Return (x, y) of the center of cell containing provided text 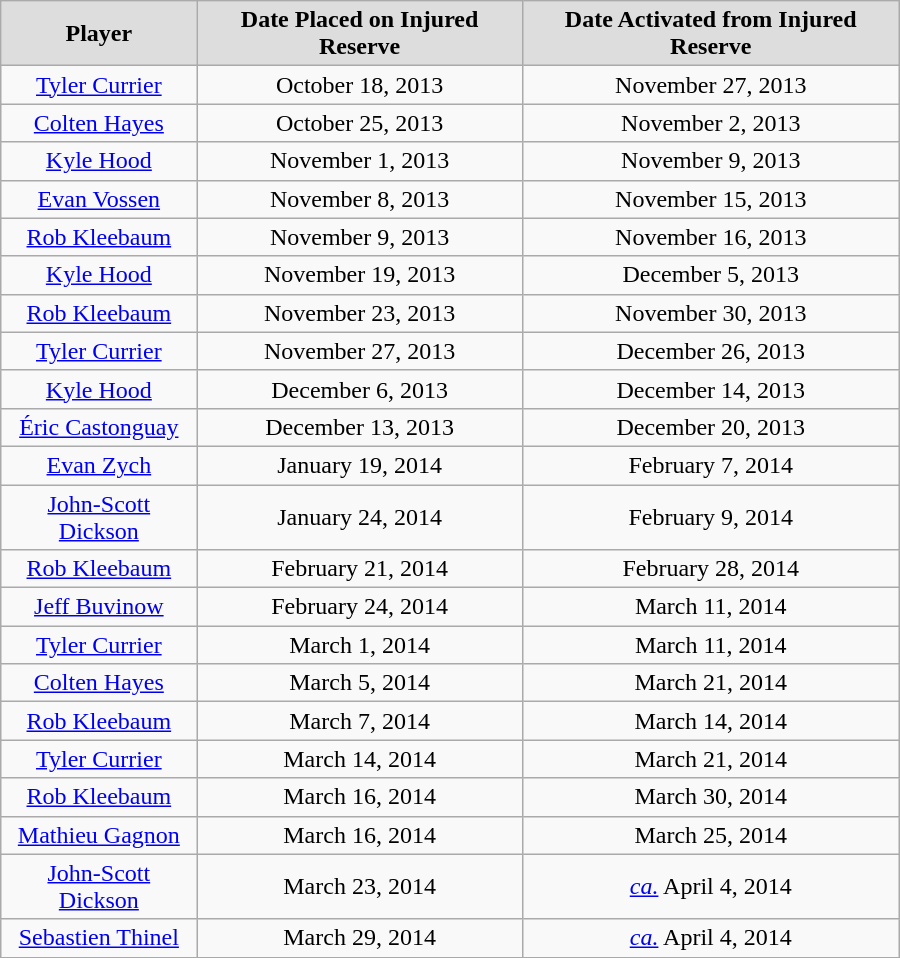
October 18, 2013 (360, 85)
Date Placed on Injured Reserve (360, 34)
March 29, 2014 (360, 938)
December 6, 2013 (360, 389)
November 15, 2013 (710, 199)
November 19, 2013 (360, 275)
December 5, 2013 (710, 275)
Date Activated from Injured Reserve (710, 34)
December 14, 2013 (710, 389)
March 5, 2014 (360, 683)
Player (99, 34)
December 20, 2013 (710, 427)
Evan Zych (99, 465)
November 2, 2013 (710, 123)
Mathieu Gagnon (99, 835)
February 21, 2014 (360, 569)
February 7, 2014 (710, 465)
January 24, 2014 (360, 516)
November 30, 2013 (710, 313)
December 26, 2013 (710, 351)
February 28, 2014 (710, 569)
March 7, 2014 (360, 721)
November 1, 2013 (360, 161)
March 23, 2014 (360, 886)
January 19, 2014 (360, 465)
March 30, 2014 (710, 797)
Evan Vossen (99, 199)
November 23, 2013 (360, 313)
November 8, 2013 (360, 199)
March 1, 2014 (360, 645)
February 24, 2014 (360, 607)
October 25, 2013 (360, 123)
March 25, 2014 (710, 835)
Sebastien Thinel (99, 938)
Jeff Buvinow (99, 607)
November 16, 2013 (710, 237)
Éric Castonguay (99, 427)
December 13, 2013 (360, 427)
February 9, 2014 (710, 516)
